Provide the (x, y) coordinate of the cell's center where the given text is located.  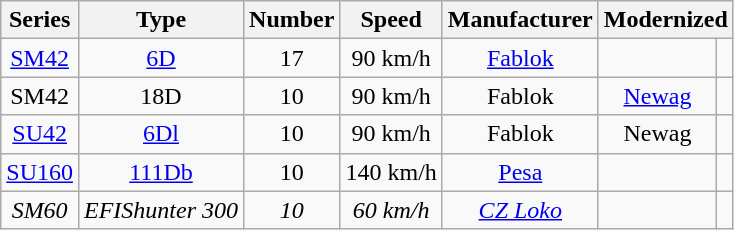
18D (160, 96)
6D (160, 58)
SU42 (40, 134)
Number (292, 20)
111Db (160, 172)
Manufacturer (520, 20)
Speed (391, 20)
17 (292, 58)
Modernized (666, 20)
SM60 (40, 210)
140 km/h (391, 172)
6Dl (160, 134)
CZ Loko (520, 210)
Series (40, 20)
SU160 (40, 172)
Type (160, 20)
EFIShunter 300 (160, 210)
60 km/h (391, 210)
Pesa (520, 172)
